Detect which cell encompasses the target text, then output its [X, Y] center coordinate. 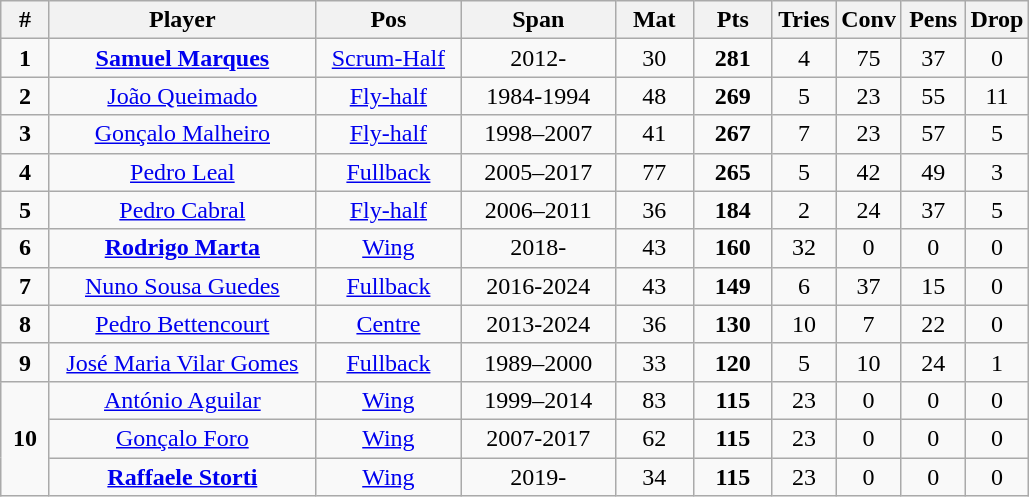
265 [734, 172]
269 [734, 96]
2007-2017 [538, 438]
Player [182, 20]
77 [654, 172]
Pedro Cabral [182, 210]
2018- [538, 248]
Span [538, 20]
Scrum-Half [388, 58]
49 [933, 172]
160 [734, 248]
Pedro Bettencourt [182, 324]
57 [933, 134]
2016-2024 [538, 286]
José Maria Vilar Gomes [182, 362]
75 [869, 58]
Nuno Sousa Guedes [182, 286]
22 [933, 324]
15 [933, 286]
281 [734, 58]
João Queimado [182, 96]
Tries [804, 20]
34 [654, 477]
1984-1994 [538, 96]
Centre [388, 324]
1999–2014 [538, 400]
42 [869, 172]
55 [933, 96]
83 [654, 400]
41 [654, 134]
8 [26, 324]
Rodrigo Marta [182, 248]
2006–2011 [538, 210]
Raffaele Storti [182, 477]
Pedro Leal [182, 172]
11 [997, 96]
32 [804, 248]
9 [26, 362]
130 [734, 324]
120 [734, 362]
2013-2024 [538, 324]
Mat [654, 20]
Conv [869, 20]
62 [654, 438]
48 [654, 96]
2019- [538, 477]
Samuel Marques [182, 58]
2012- [538, 58]
1998–2007 [538, 134]
Pens [933, 20]
2005–2017 [538, 172]
Gonçalo Malheiro [182, 134]
Gonçalo Foro [182, 438]
# [26, 20]
33 [654, 362]
30 [654, 58]
Pts [734, 20]
184 [734, 210]
Pos [388, 20]
1989–2000 [538, 362]
149 [734, 286]
António Aguilar [182, 400]
Drop [997, 20]
267 [734, 134]
